Identify which cell holds the provided text, then report its (X, Y) central coordinate. 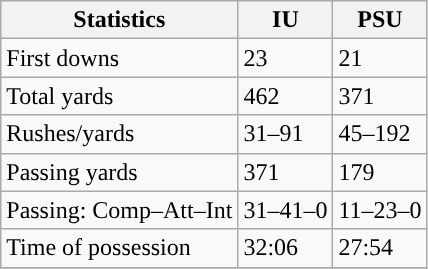
Passing: Comp–Att–Int (120, 210)
11–23–0 (380, 210)
31–41–0 (286, 210)
462 (286, 96)
Passing yards (120, 172)
45–192 (380, 134)
31–91 (286, 134)
IU (286, 20)
23 (286, 58)
Total yards (120, 96)
PSU (380, 20)
Statistics (120, 20)
27:54 (380, 248)
Rushes/yards (120, 134)
21 (380, 58)
First downs (120, 58)
179 (380, 172)
32:06 (286, 248)
Time of possession (120, 248)
